Determine the (X, Y) coordinate at the center of the cell enclosing the given text.  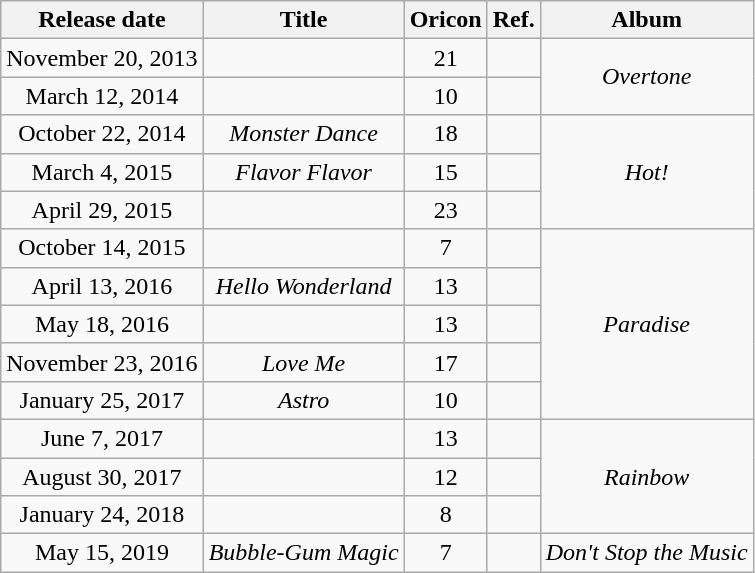
23 (446, 210)
November 20, 2013 (102, 58)
June 7, 2017 (102, 438)
May 18, 2016 (102, 324)
January 24, 2018 (102, 515)
Astro (304, 400)
18 (446, 134)
17 (446, 362)
Monster Dance (304, 134)
April 13, 2016 (102, 286)
21 (446, 58)
Bubble-Gum Magic (304, 553)
8 (446, 515)
Paradise (646, 324)
Overtone (646, 77)
Hot! (646, 172)
May 15, 2019 (102, 553)
Don't Stop the Music (646, 553)
12 (446, 477)
April 29, 2015 (102, 210)
October 14, 2015 (102, 248)
August 30, 2017 (102, 477)
January 25, 2017 (102, 400)
Rainbow (646, 476)
Flavor Flavor (304, 172)
October 22, 2014 (102, 134)
Album (646, 20)
Ref. (514, 20)
March 4, 2015 (102, 172)
March 12, 2014 (102, 96)
November 23, 2016 (102, 362)
Love Me (304, 362)
Hello Wonderland (304, 286)
Title (304, 20)
Oricon (446, 20)
Release date (102, 20)
15 (446, 172)
